Return the [X, Y] coordinate for the center point of the cell that contains the specified text.  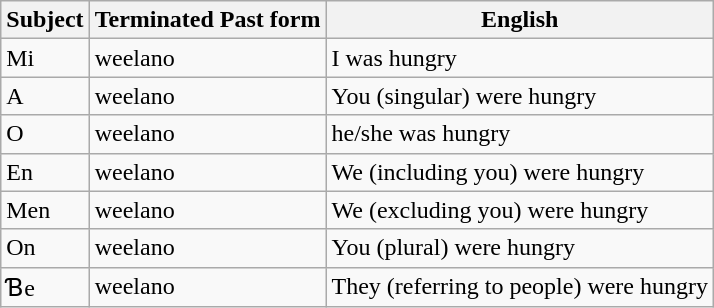
En [45, 172]
Ɓe [45, 287]
Men [45, 210]
English [520, 20]
Mi [45, 58]
Subject [45, 20]
O [45, 134]
Terminated Past form [208, 20]
I was hungry [520, 58]
he/she was hungry [520, 134]
They (referring to people) were hungry [520, 287]
You (singular) were hungry [520, 96]
We (including you) were hungry [520, 172]
You (plural) were hungry [520, 248]
We (excluding you) were hungry [520, 210]
A [45, 96]
On [45, 248]
